Pinpoint the cell where the given text exists, returning its (X, Y) midpoint coordinate. 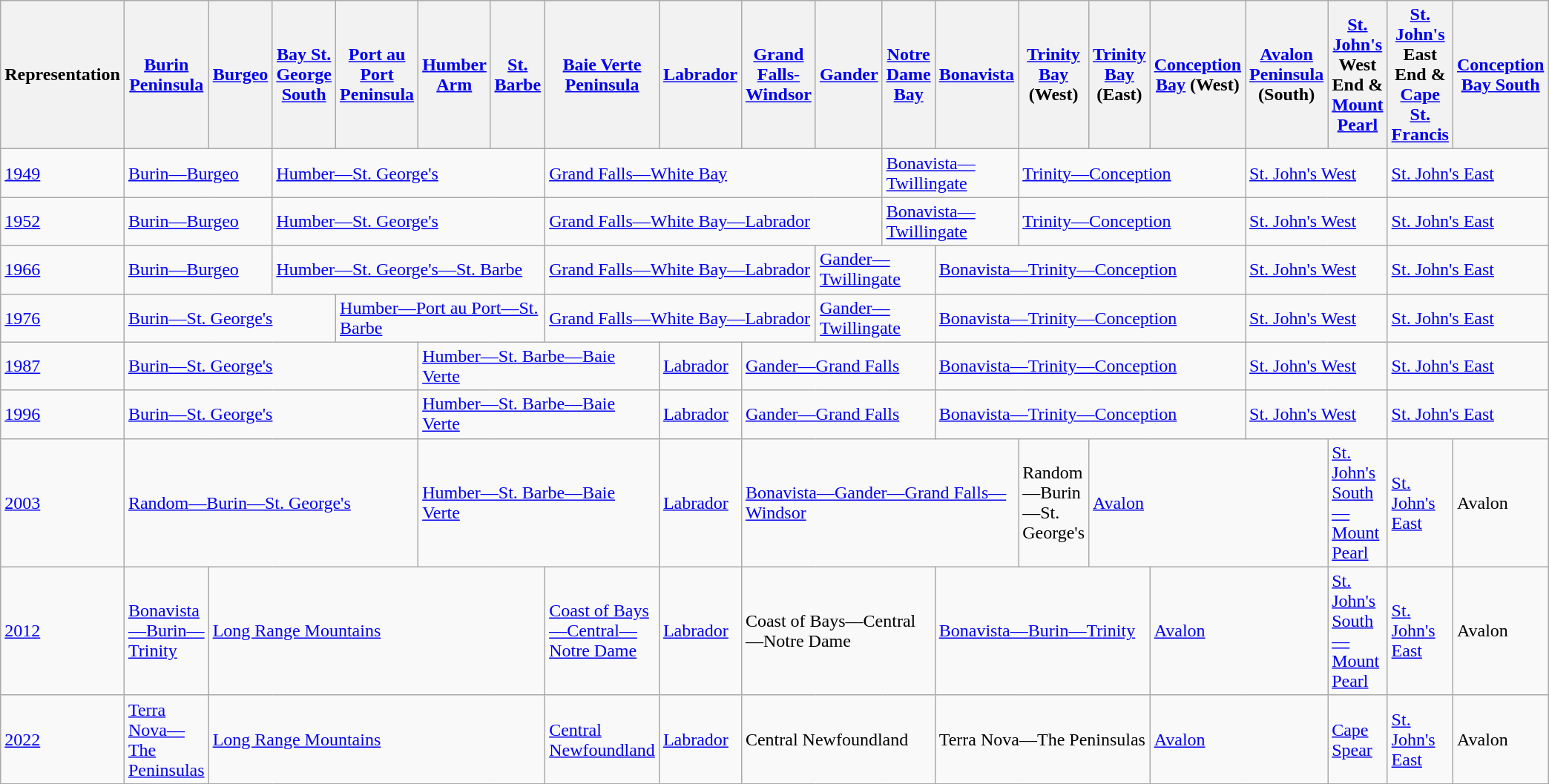
Humber—St. George's—St. Barbe (409, 270)
Bonavista—Gander—Grand Falls—Windsor (880, 503)
Trinity Bay (West) (1053, 75)
Burin Peninsula (166, 75)
Bonavista (976, 75)
Trinity Bay (East) (1120, 75)
2022 (62, 739)
Burgeo (240, 75)
St. Barbe (518, 75)
1952 (62, 221)
Avalon Peninsula (South) (1286, 75)
Representation (62, 75)
1976 (62, 317)
Conception Bay South (1500, 75)
Port au Port Peninsula (377, 75)
Cape Spear (1358, 739)
1996 (62, 414)
Baie Verte Peninsula (602, 75)
Grand Falls—White Bay (714, 174)
2003 (62, 503)
Bay St. George South (304, 75)
Humber Arm (454, 75)
2012 (62, 630)
St. John's West End & Mount Pearl (1358, 75)
1966 (62, 270)
1987 (62, 366)
Humber—Port au Port—St. Barbe (441, 317)
Notre Dame Bay (908, 75)
Conception Bay (West) (1197, 75)
1949 (62, 174)
St. John's East End & Cape St. Francis (1420, 75)
Grand Falls-Windsor (778, 75)
Gander (849, 75)
